For the text-containing cell, return its midpoint in [X, Y] coordinate format. 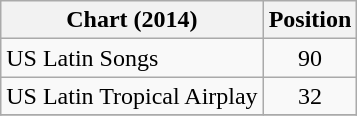
32 [310, 96]
Position [310, 20]
Chart (2014) [132, 20]
90 [310, 58]
US Latin Tropical Airplay [132, 96]
US Latin Songs [132, 58]
